Identify which cell holds the provided text, then report its [X, Y] central coordinate. 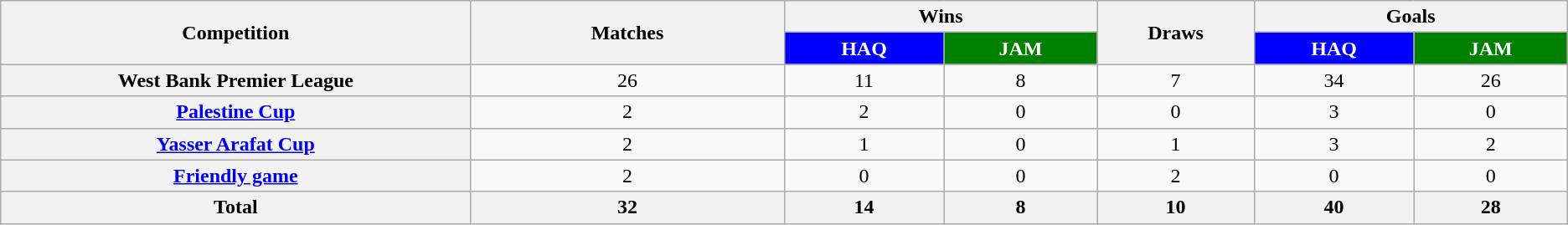
28 [1491, 207]
Total [236, 207]
34 [1333, 80]
Friendly game [236, 176]
Yasser Arafat Cup [236, 144]
14 [864, 207]
Palestine Cup [236, 112]
40 [1333, 207]
7 [1176, 80]
11 [864, 80]
10 [1176, 207]
Competition [236, 33]
Draws [1176, 33]
32 [627, 207]
West Bank Premier League [236, 80]
Wins [941, 17]
Matches [627, 33]
Goals [1411, 17]
